Provide the (x, y) coordinate of the cell's center where the given text is located.  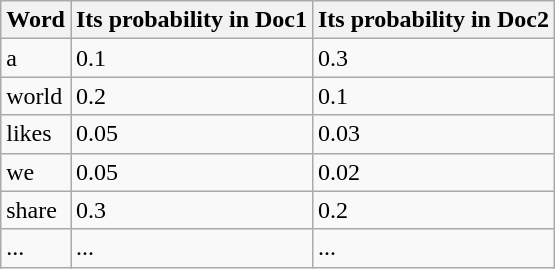
Its probability in Doc2 (433, 20)
a (36, 58)
world (36, 96)
share (36, 210)
0.03 (433, 134)
we (36, 172)
0.02 (433, 172)
likes (36, 134)
Word (36, 20)
Its probability in Doc1 (191, 20)
